Provide the [x, y] coordinate of the cell's center where the given text is located.  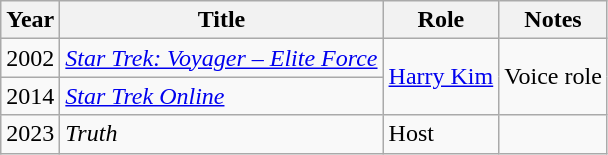
2002 [30, 58]
Star Trek Online [222, 96]
Host [441, 134]
2014 [30, 96]
2023 [30, 134]
Truth [222, 134]
Star Trek: Voyager – Elite Force [222, 58]
Year [30, 20]
Role [441, 20]
Notes [554, 20]
Harry Kim [441, 77]
Title [222, 20]
Voice role [554, 77]
